For the text-containing cell, return its midpoint in [X, Y] coordinate format. 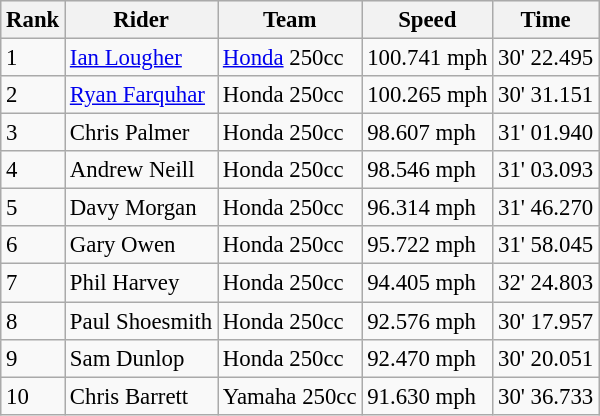
Ian Lougher [142, 58]
31' 58.045 [546, 245]
Ryan Farquhar [142, 95]
2 [33, 95]
9 [33, 358]
5 [33, 208]
8 [33, 321]
92.470 mph [428, 358]
6 [33, 245]
Chris Barrett [142, 396]
7 [33, 283]
Chris Palmer [142, 133]
31' 01.940 [546, 133]
31' 46.270 [546, 208]
4 [33, 170]
92.576 mph [428, 321]
95.722 mph [428, 245]
Paul Shoesmith [142, 321]
100.741 mph [428, 58]
94.405 mph [428, 283]
30' 17.957 [546, 321]
10 [33, 396]
3 [33, 133]
Rider [142, 20]
1 [33, 58]
100.265 mph [428, 95]
30' 20.051 [546, 358]
Phil Harvey [142, 283]
Gary Owen [142, 245]
Rank [33, 20]
Andrew Neill [142, 170]
Time [546, 20]
32' 24.803 [546, 283]
Davy Morgan [142, 208]
Speed [428, 20]
91.630 mph [428, 396]
30' 36.733 [546, 396]
Yamaha 250cc [290, 396]
31' 03.093 [546, 170]
30' 31.151 [546, 95]
30' 22.495 [546, 58]
Sam Dunlop [142, 358]
98.546 mph [428, 170]
96.314 mph [428, 208]
98.607 mph [428, 133]
Team [290, 20]
